From the cell containing the given text, extract its center point as (X, Y) coordinate. 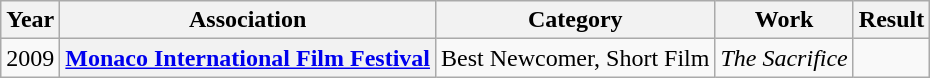
Category (576, 20)
Year (30, 20)
Work (784, 20)
Monaco International Film Festival (248, 58)
2009 (30, 58)
The Sacrifice (784, 58)
Best Newcomer, Short Film (576, 58)
Result (891, 20)
Association (248, 20)
